Extract the [X, Y] coordinate from the center of the cell holding the provided text.  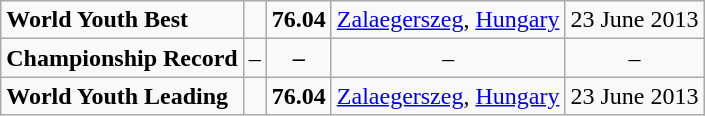
World Youth Best [122, 20]
World Youth Leading [122, 96]
Championship Record [122, 58]
